Output the [X, Y] coordinate of the center of the cell containing the given text.  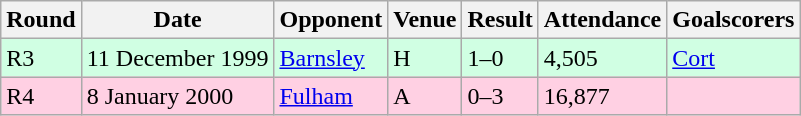
4,505 [602, 58]
Goalscorers [734, 20]
Opponent [331, 20]
Round [41, 20]
H [425, 58]
Result [500, 20]
A [425, 96]
0–3 [500, 96]
8 January 2000 [178, 96]
Date [178, 20]
Venue [425, 20]
Cort [734, 58]
Fulham [331, 96]
16,877 [602, 96]
11 December 1999 [178, 58]
1–0 [500, 58]
Attendance [602, 20]
R4 [41, 96]
Barnsley [331, 58]
R3 [41, 58]
